Locate the cell with the specified text and output its (X, Y) center coordinate. 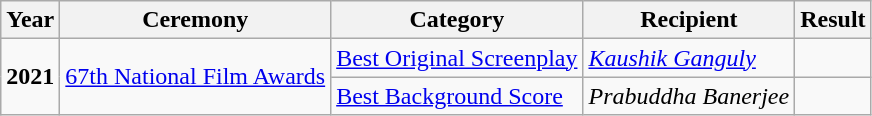
Result (833, 20)
Recipient (689, 20)
Category (457, 20)
Best Original Screenplay (457, 58)
2021 (30, 77)
67th National Film Awards (196, 77)
Ceremony (196, 20)
Kaushik Ganguly (689, 58)
Best Background Score (457, 96)
Year (30, 20)
Prabuddha Banerjee (689, 96)
